For the text-containing cell, return its midpoint in (x, y) coordinate format. 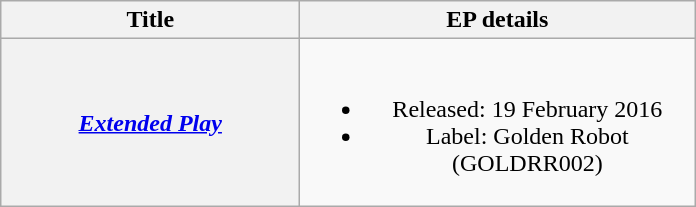
EP details (498, 20)
Released: 19 February 2016Label: Golden Robot (GOLDRR002) (498, 122)
Title (150, 20)
Extended Play (150, 122)
